For the text-containing cell, return its midpoint in [X, Y] coordinate format. 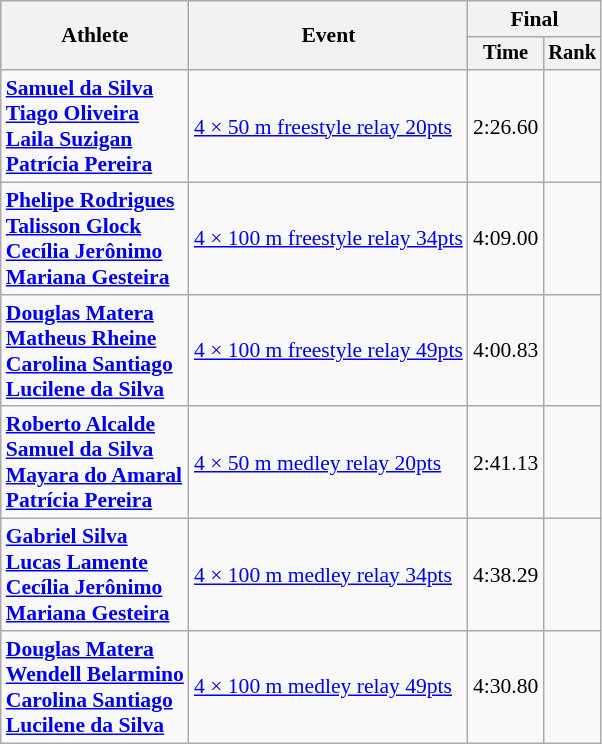
4:00.83 [506, 351]
Phelipe RodriguesTalisson GlockCecília JerônimoMariana Gesteira [95, 239]
Douglas MateraMatheus RheineCarolina SantiagoLucilene da Silva [95, 351]
2:26.60 [506, 126]
4 × 50 m freestyle relay 20pts [328, 126]
Time [506, 54]
4 × 50 m medley relay 20pts [328, 463]
4 × 100 m freestyle relay 34pts [328, 239]
Gabriel SilvaLucas LamenteCecília JerônimoMariana Gesteira [95, 575]
Event [328, 36]
4:09.00 [506, 239]
Athlete [95, 36]
2:41.13 [506, 463]
4 × 100 m medley relay 34pts [328, 575]
4 × 100 m medley relay 49pts [328, 687]
Douglas MateraWendell BelarminoCarolina SantiagoLucilene da Silva [95, 687]
4:30.80 [506, 687]
Samuel da SilvaTiago OliveiraLaila SuziganPatrícia Pereira [95, 126]
4:38.29 [506, 575]
Rank [572, 54]
Final [534, 19]
4 × 100 m freestyle relay 49pts [328, 351]
Roberto AlcaldeSamuel da SilvaMayara do AmaralPatrícia Pereira [95, 463]
